Determine the [X, Y] coordinate at the center of the cell enclosing the given text.  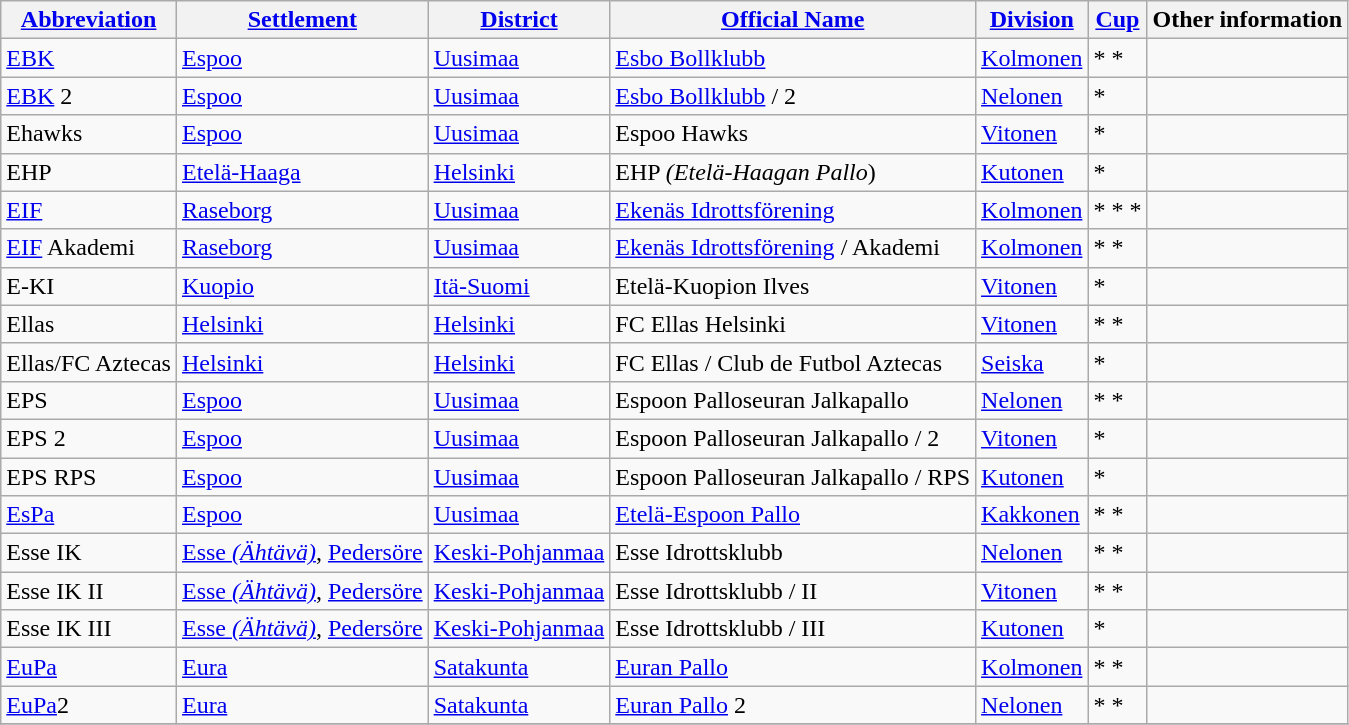
Cup [1118, 20]
Euran Pallo 2 [793, 705]
Etelä-Haaga [302, 172]
EHP (Etelä-Haagan Pallo) [793, 172]
Other information [1248, 20]
Seiska [1032, 362]
Ellas [89, 324]
Espoon Palloseuran Jalkapallo [793, 400]
Esbo Bollklubb [793, 58]
EPS [89, 400]
Itä-Suomi [519, 286]
District [519, 20]
EPS 2 [89, 438]
Esse Idrottsklubb / II [793, 591]
EHP [89, 172]
Euran Pallo [793, 667]
Etelä-Espoon Pallo [793, 515]
Ekenäs Idrottsförening / Akademi [793, 248]
Esse Idrottsklubb / III [793, 629]
FC Ellas Helsinki [793, 324]
Espoo Hawks [793, 134]
EBK [89, 58]
EIF [89, 210]
EuPa [89, 667]
Ekenäs Idrottsförening [793, 210]
Division [1032, 20]
EBK 2 [89, 96]
Abbreviation [89, 20]
Esse IK [89, 553]
Esse IK III [89, 629]
Esse IK II [89, 591]
E-KI [89, 286]
Settlement [302, 20]
Esbo Bollklubb / 2 [793, 96]
* * * [1118, 210]
FC Ellas / Club de Futbol Aztecas [793, 362]
Ehawks [89, 134]
EIF Akademi [89, 248]
Official Name [793, 20]
EPS RPS [89, 477]
Etelä-Kuopion Ilves [793, 286]
EuPa2 [89, 705]
Kuopio [302, 286]
Espoon Palloseuran Jalkapallo / RPS [793, 477]
Kakkonen [1032, 515]
Esse Idrottsklubb [793, 553]
Ellas/FC Aztecas [89, 362]
EsPa [89, 515]
Espoon Palloseuran Jalkapallo / 2 [793, 438]
